For the text-containing cell, return its midpoint in (x, y) coordinate format. 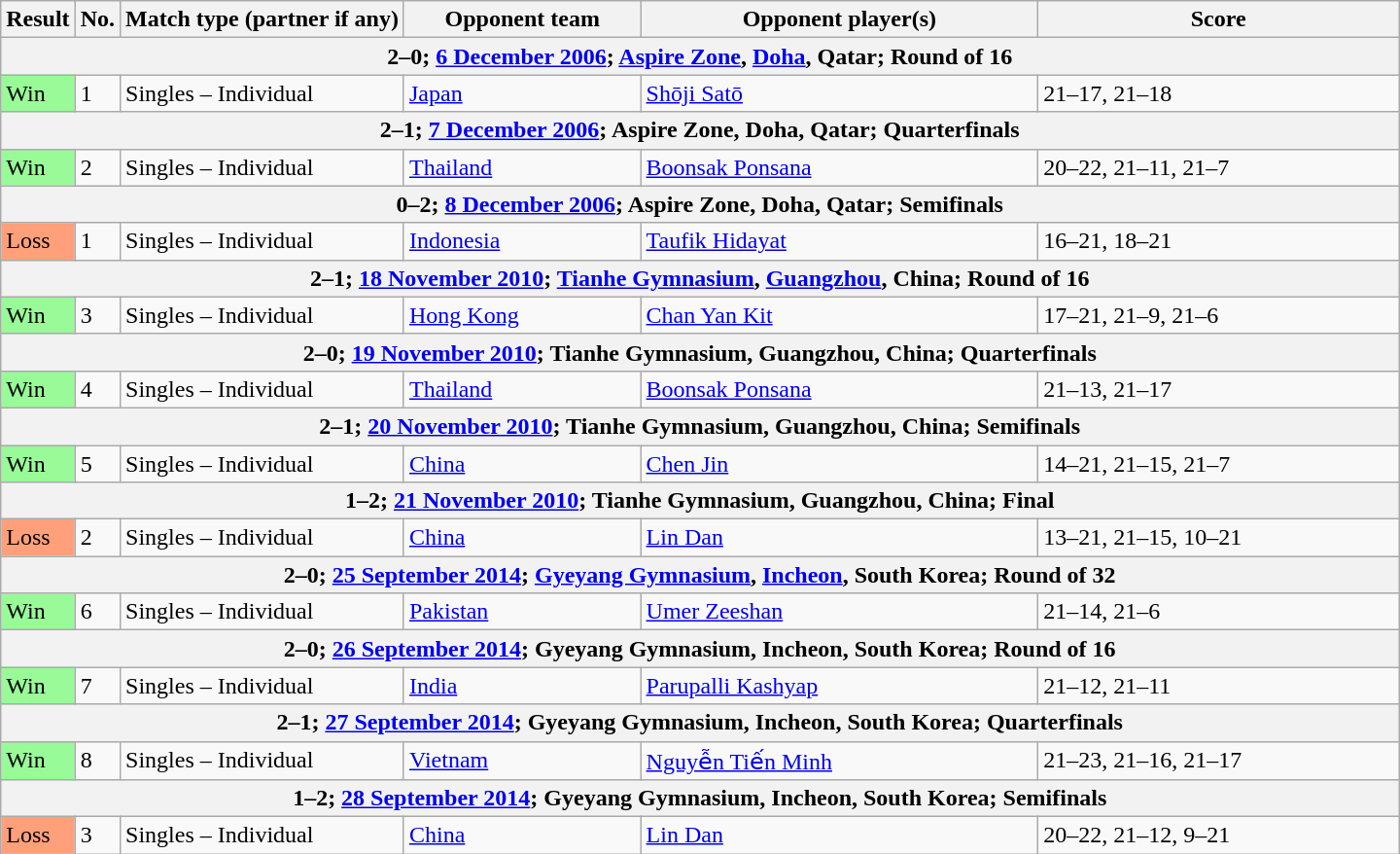
21–12, 21–11 (1219, 686)
Match type (partner if any) (262, 19)
Hong Kong (522, 315)
2–1; 18 November 2010; Tianhe Gymnasium, Guangzhou, China; Round of 16 (700, 278)
21–17, 21–18 (1219, 93)
Indonesia (522, 241)
Result (38, 19)
Chan Yan Kit (840, 315)
20–22, 21–12, 9–21 (1219, 836)
No. (97, 19)
2–1; 27 September 2014; Gyeyang Gymnasium, Incheon, South Korea; Quarterfinals (700, 723)
Japan (522, 93)
8 (97, 761)
Parupalli Kashyap (840, 686)
Pakistan (522, 612)
13–21, 21–15, 10–21 (1219, 538)
16–21, 18–21 (1219, 241)
Taufik Hidayat (840, 241)
Opponent team (522, 19)
7 (97, 686)
2–0; 6 December 2006; Aspire Zone, Doha, Qatar; Round of 16 (700, 56)
21–14, 21–6 (1219, 612)
21–23, 21–16, 21–17 (1219, 761)
17–21, 21–9, 21–6 (1219, 315)
21–13, 21–17 (1219, 389)
0–2; 8 December 2006; Aspire Zone, Doha, Qatar; Semifinals (700, 204)
India (522, 686)
1–2; 21 November 2010; Tianhe Gymnasium, Guangzhou, China; Final (700, 501)
Umer Zeeshan (840, 612)
1–2; 28 September 2014; Gyeyang Gymnasium, Incheon, South Korea; Semifinals (700, 799)
Nguyễn Tiến Minh (840, 761)
4 (97, 389)
2–1; 7 December 2006; Aspire Zone, Doha, Qatar; Quarterfinals (700, 130)
14–21, 21–15, 21–7 (1219, 464)
20–22, 21–11, 21–7 (1219, 167)
2–1; 20 November 2010; Tianhe Gymnasium, Guangzhou, China; Semifinals (700, 426)
Vietnam (522, 761)
Opponent player(s) (840, 19)
Chen Jin (840, 464)
6 (97, 612)
2–0; 25 September 2014; Gyeyang Gymnasium, Incheon, South Korea; Round of 32 (700, 575)
Shōji Satō (840, 93)
2–0; 26 September 2014; Gyeyang Gymnasium, Incheon, South Korea; Round of 16 (700, 649)
2–0; 19 November 2010; Tianhe Gymnasium, Guangzhou, China; Quarterfinals (700, 352)
Score (1219, 19)
5 (97, 464)
